Pinpoint the cell where the given text exists, returning its (X, Y) midpoint coordinate. 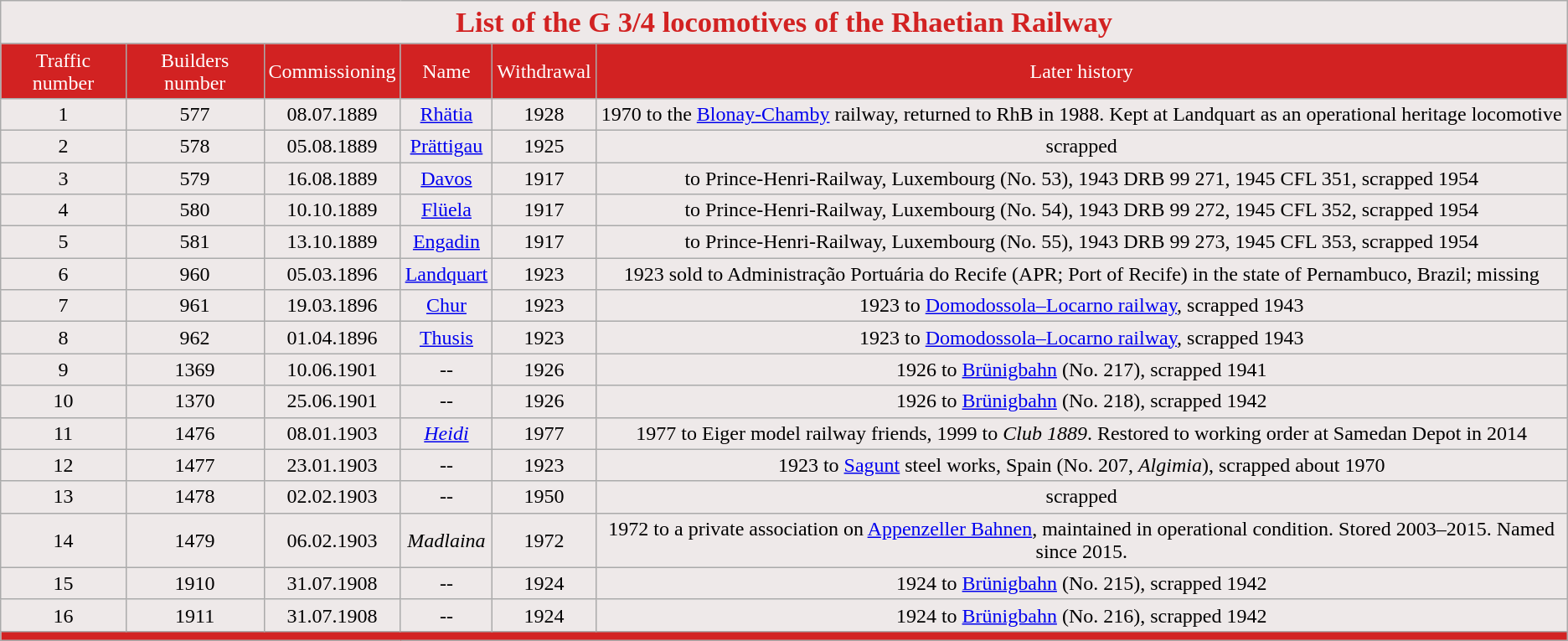
1977 to Eiger model railway friends, 1999 to Club 1889. Restored to working order at Samedan Depot in 2014 (1081, 433)
13 (64, 497)
1923 sold to Administração Portuária do Recife (APR; Port of Recife) in the state of Pernambuco, Brazil; missing (1081, 274)
1479 (194, 540)
1911 (194, 615)
08.01.1903 (332, 433)
1972 (544, 540)
3 (64, 178)
8 (64, 338)
1476 (194, 433)
Heidi (446, 433)
13.10.1889 (332, 242)
1369 (194, 370)
5 (64, 242)
25.06.1901 (332, 401)
1923 to Sagunt steel works, Spain (No. 207, Algimia), scrapped about 1970 (1081, 465)
Traffic number (64, 70)
List of the G 3/4 locomotives of the Rhaetian Railway (784, 23)
12 (64, 465)
Builders number (194, 70)
4 (64, 210)
Prättigau (446, 146)
7 (64, 306)
05.03.1896 (332, 274)
1972 to a private association on Appenzeller Bahnen, maintained in operational condition. Stored 2003–2015. Named since 2015. (1081, 540)
15 (64, 583)
962 (194, 338)
16 (64, 615)
960 (194, 274)
1 (64, 114)
1970 to the Blonay-Chamby railway, returned to RhB in 1988. Kept at Landquart as an operational heritage locomotive (1081, 114)
1924 to Brünigbahn (No. 215), scrapped 1942 (1081, 583)
Rhätia (446, 114)
1926 to Brünigbahn (No. 218), scrapped 1942 (1081, 401)
1926 to Brünigbahn (No. 217), scrapped 1941 (1081, 370)
Withdrawal (544, 70)
580 (194, 210)
577 (194, 114)
Thusis (446, 338)
578 (194, 146)
2 (64, 146)
1478 (194, 497)
14 (64, 540)
10.06.1901 (332, 370)
9 (64, 370)
16.08.1889 (332, 178)
11 (64, 433)
01.04.1896 (332, 338)
Madlaina (446, 540)
1950 (544, 497)
1924 to Brünigbahn (No. 216), scrapped 1942 (1081, 615)
Davos (446, 178)
1928 (544, 114)
to Prince-Henri-Railway, Luxembourg (No. 54), 1943 DRB 99 272, 1945 CFL 352, scrapped 1954 (1081, 210)
1370 (194, 401)
961 (194, 306)
19.03.1896 (332, 306)
10.10.1889 (332, 210)
10 (64, 401)
Commissioning (332, 70)
Chur (446, 306)
05.08.1889 (332, 146)
Name (446, 70)
23.01.1903 (332, 465)
Engadin (446, 242)
Landquart (446, 274)
to Prince-Henri-Railway, Luxembourg (No. 53), 1943 DRB 99 271, 1945 CFL 351, scrapped 1954 (1081, 178)
to Prince-Henri-Railway, Luxembourg (No. 55), 1943 DRB 99 273, 1945 CFL 353, scrapped 1954 (1081, 242)
1477 (194, 465)
Later history (1081, 70)
08.07.1889 (332, 114)
6 (64, 274)
Flüela (446, 210)
579 (194, 178)
1925 (544, 146)
06.02.1903 (332, 540)
1910 (194, 583)
581 (194, 242)
1977 (544, 433)
02.02.1903 (332, 497)
